Detect which cell encompasses the target text, then output its [X, Y] center coordinate. 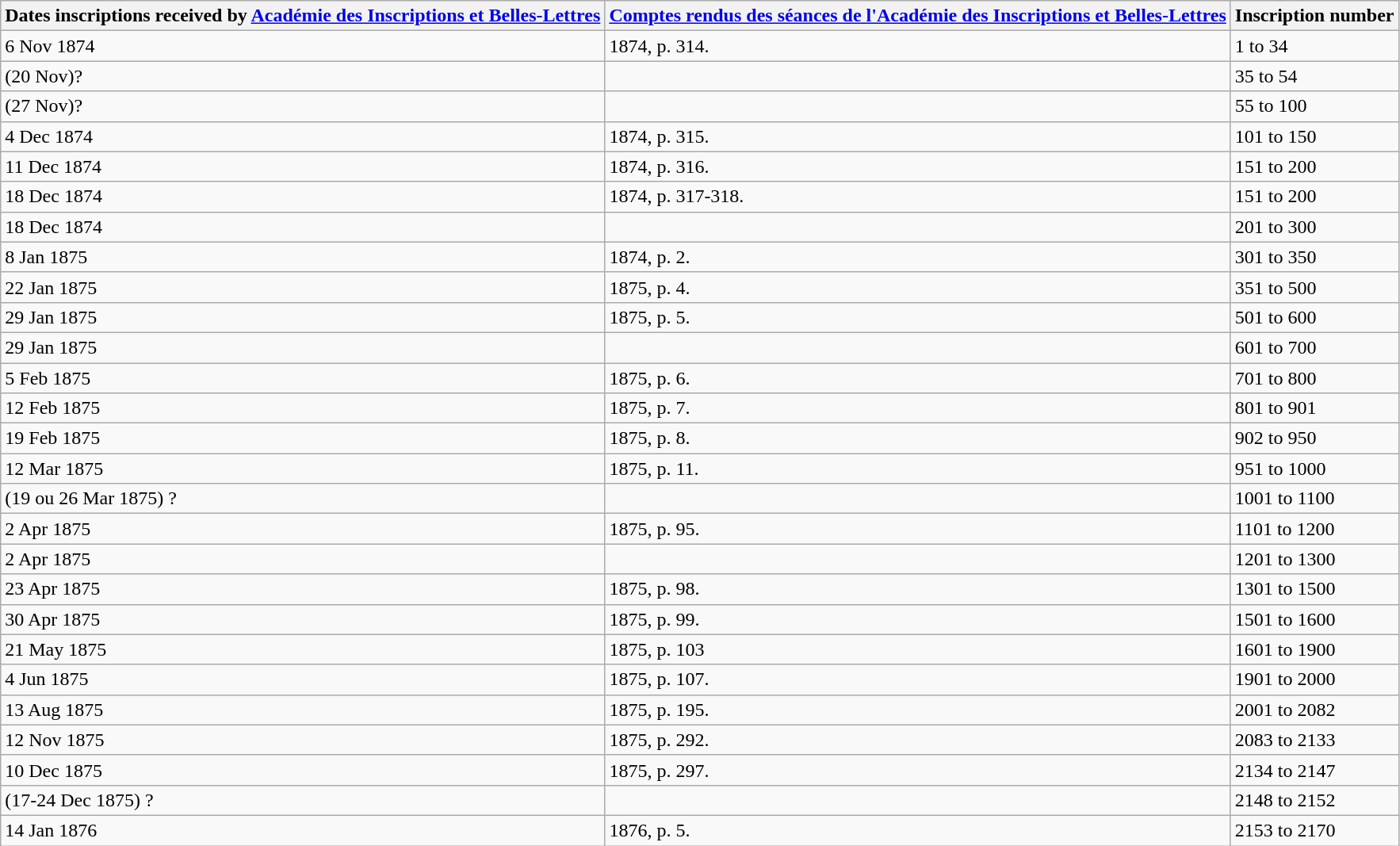
1875, p. 98. [918, 589]
2148 to 2152 [1314, 800]
1874, p. 317-318. [918, 197]
22 Jan 1875 [303, 287]
301 to 350 [1314, 257]
1875, p. 107. [918, 679]
21 May 1875 [303, 649]
8 Jan 1875 [303, 257]
Inscription number [1314, 16]
1 to 34 [1314, 46]
601 to 700 [1314, 347]
1875, p. 103 [918, 649]
201 to 300 [1314, 227]
23 Apr 1875 [303, 589]
2001 to 2082 [1314, 710]
Comptes rendus des séances de l'Académie des Inscriptions et Belles-Lettres [918, 16]
1875, p. 195. [918, 710]
4 Dec 1874 [303, 136]
1875, p. 6. [918, 378]
(27 Nov)? [303, 106]
11 Dec 1874 [303, 167]
14 Jan 1876 [303, 830]
1875, p. 297. [918, 770]
951 to 1000 [1314, 469]
1001 to 1100 [1314, 499]
2083 to 2133 [1314, 740]
801 to 901 [1314, 408]
1874, p. 314. [918, 46]
101 to 150 [1314, 136]
902 to 950 [1314, 438]
12 Mar 1875 [303, 469]
2153 to 2170 [1314, 830]
1875, p. 5. [918, 317]
1875, p. 11. [918, 469]
1875, p. 7. [918, 408]
5 Feb 1875 [303, 378]
351 to 500 [1314, 287]
1101 to 1200 [1314, 529]
1201 to 1300 [1314, 559]
1901 to 2000 [1314, 679]
6 Nov 1874 [303, 46]
1875, p. 4. [918, 287]
1876, p. 5. [918, 830]
10 Dec 1875 [303, 770]
19 Feb 1875 [303, 438]
35 to 54 [1314, 76]
30 Apr 1875 [303, 619]
(19 ou 26 Mar 1875) ? [303, 499]
1874, p. 2. [918, 257]
(20 Nov)? [303, 76]
701 to 800 [1314, 378]
(17-24 Dec 1875) ? [303, 800]
1875, p. 99. [918, 619]
4 Jun 1875 [303, 679]
1601 to 1900 [1314, 649]
1874, p. 315. [918, 136]
1301 to 1500 [1314, 589]
13 Aug 1875 [303, 710]
Dates inscriptions received by Académie des Inscriptions et Belles-Lettres [303, 16]
1501 to 1600 [1314, 619]
501 to 600 [1314, 317]
1875, p. 292. [918, 740]
12 Nov 1875 [303, 740]
1875, p. 95. [918, 529]
1874, p. 316. [918, 167]
55 to 100 [1314, 106]
12 Feb 1875 [303, 408]
2134 to 2147 [1314, 770]
1875, p. 8. [918, 438]
